Locate the cell with the specified text and output its (x, y) center coordinate. 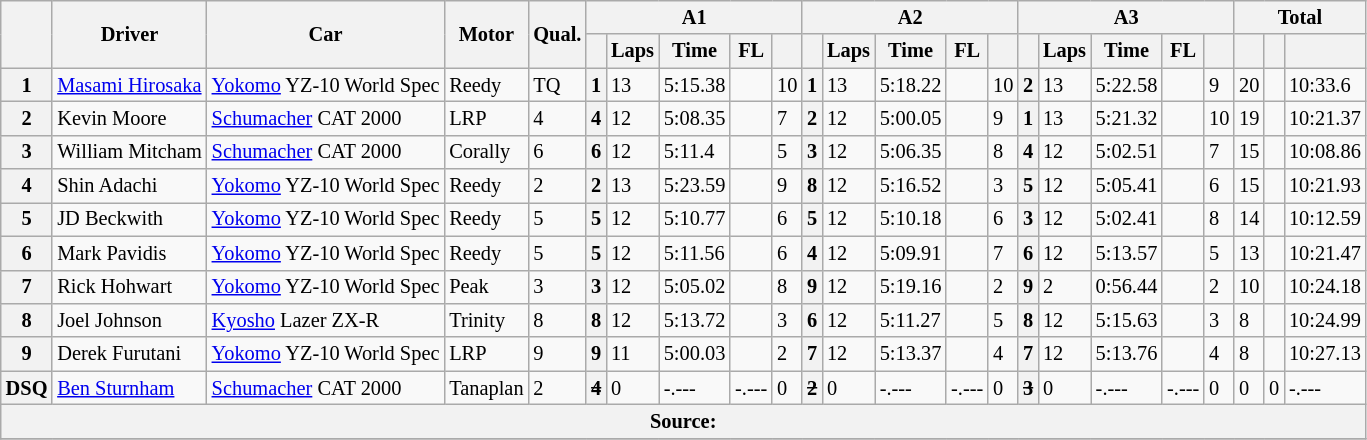
19 (1249, 118)
5:16.52 (910, 186)
5:09.91 (910, 253)
10:21.47 (1325, 253)
10:27.13 (1325, 354)
JD Beckwith (129, 219)
5:02.41 (1126, 219)
5:19.16 (910, 287)
Trinity (486, 320)
A1 (694, 17)
Kyosho Lazer ZX-R (326, 320)
Source: (684, 421)
5:13.76 (1126, 354)
5:00.05 (910, 118)
5:13.37 (910, 354)
Masami Hirosaka (129, 85)
Corally (486, 152)
5:13.57 (1126, 253)
14 (1249, 219)
Driver (129, 34)
5:15.63 (1126, 320)
10:08.86 (1325, 152)
5:10.18 (910, 219)
5:08.35 (694, 118)
5:23.59 (694, 186)
Peak (486, 287)
Kevin Moore (129, 118)
11 (632, 354)
William Mitcham (129, 152)
10:24.99 (1325, 320)
10:33.6 (1325, 85)
10:21.93 (1325, 186)
Shin Adachi (129, 186)
Car (326, 34)
DSQ (27, 388)
10:24.18 (1325, 287)
Motor (486, 34)
A3 (1126, 17)
5:11.56 (694, 253)
5:06.35 (910, 152)
5:00.03 (694, 354)
TQ (557, 85)
Tanaplan (486, 388)
10:12.59 (1325, 219)
A2 (910, 17)
0:56.44 (1126, 287)
5:18.22 (910, 85)
5:05.02 (694, 287)
5:15.38 (694, 85)
Total (1300, 17)
20 (1249, 85)
Mark Pavidis (129, 253)
Rick Hohwart (129, 287)
5:13.72 (694, 320)
5:21.32 (1126, 118)
Derek Furutani (129, 354)
Joel Johnson (129, 320)
5:11.27 (910, 320)
5:11.4 (694, 152)
5:10.77 (694, 219)
5:22.58 (1126, 85)
10:21.37 (1325, 118)
Qual. (557, 34)
5:02.51 (1126, 152)
5:05.41 (1126, 186)
Ben Sturnham (129, 388)
